Scan for the cell matching the given text and deliver its (X, Y) coordinate at center. 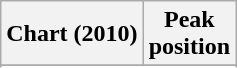
Peakposition (189, 34)
Chart (2010) (72, 34)
